Search for the cell housing the specified text and yield its (x, y) center coordinate. 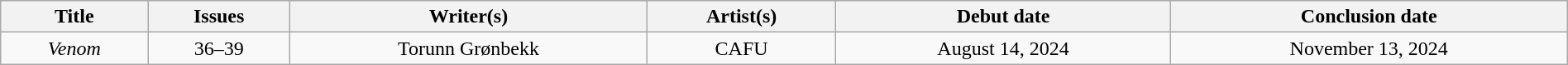
CAFU (741, 48)
Debut date (1003, 17)
Issues (219, 17)
Title (74, 17)
Venom (74, 48)
36–39 (219, 48)
Conclusion date (1369, 17)
August 14, 2024 (1003, 48)
Artist(s) (741, 17)
November 13, 2024 (1369, 48)
Writer(s) (469, 17)
Torunn Grønbekk (469, 48)
